For the text-containing cell, return its midpoint in [X, Y] coordinate format. 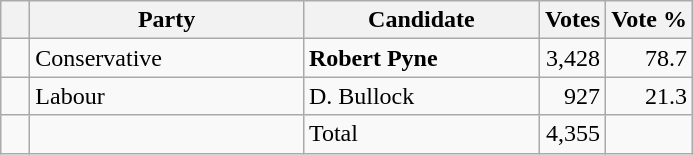
Party [167, 20]
D. Bullock [421, 96]
Vote % [650, 20]
Votes [572, 20]
Labour [167, 96]
Total [421, 134]
Conservative [167, 58]
78.7 [650, 58]
Candidate [421, 20]
21.3 [650, 96]
4,355 [572, 134]
Robert Pyne [421, 58]
927 [572, 96]
3,428 [572, 58]
